Extract the [X, Y] coordinate from the center of the cell holding the provided text.  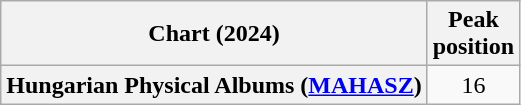
16 [473, 85]
Peakposition [473, 34]
Hungarian Physical Albums (MAHASZ) [214, 85]
Chart (2024) [214, 34]
